Provide the [x, y] coordinate of the cell's center where the given text is located.  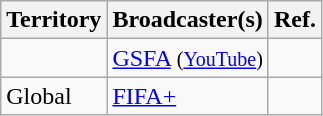
Global [54, 96]
Broadcaster(s) [188, 20]
FIFA+ [188, 96]
GSFA (YouTube) [188, 58]
Ref. [294, 20]
Territory [54, 20]
